Output the [X, Y] coordinate of the center of the cell containing the given text.  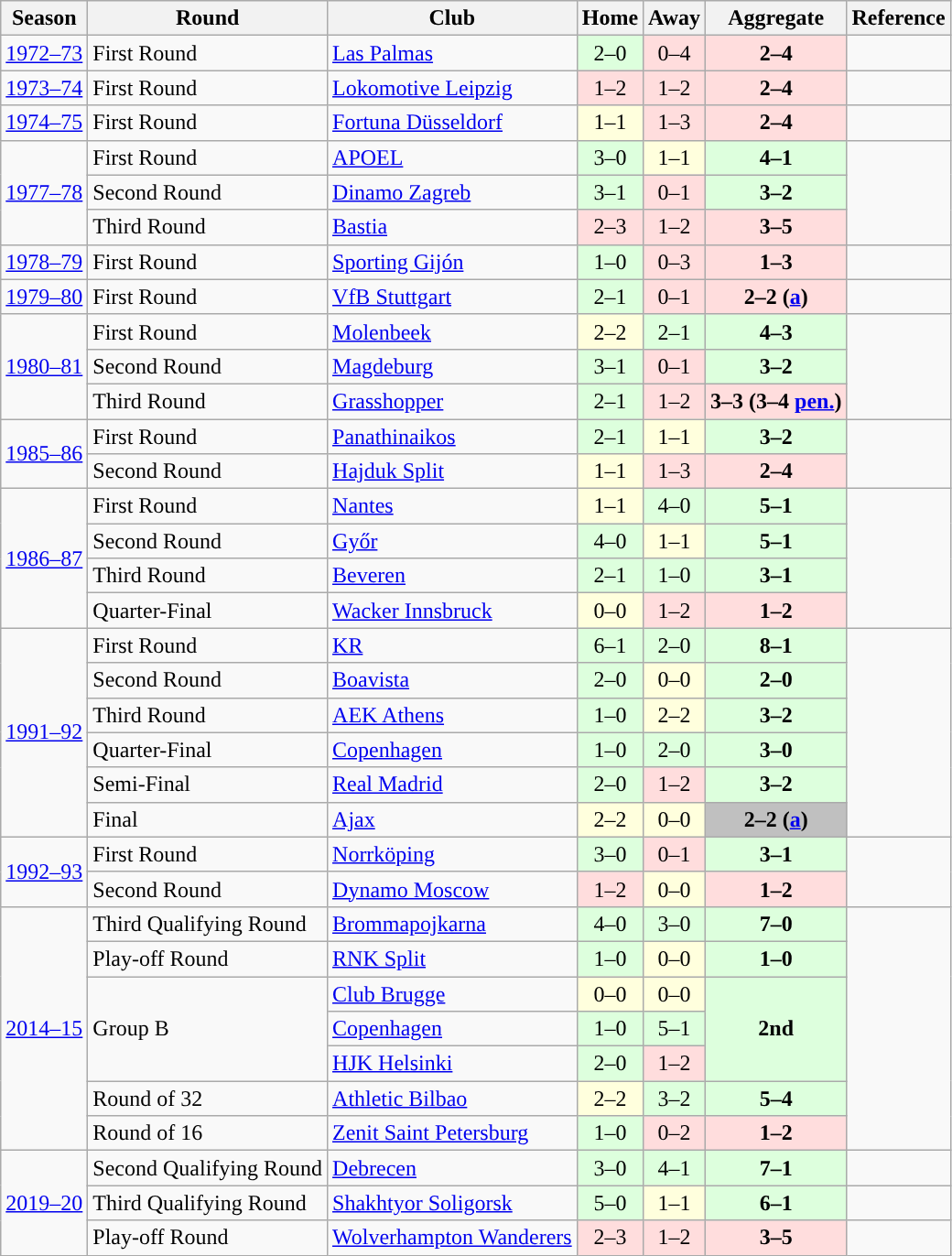
Debrecen [452, 1168]
Győr [452, 541]
Nantes [452, 506]
1985–86 [44, 454]
Las Palmas [452, 53]
Second Qualifying Round [208, 1168]
VfB Stuttgart [452, 297]
Dinamo Zagreb [452, 192]
Real Madrid [452, 785]
2014–15 [44, 1028]
Semi-Final [208, 785]
Lokomotive Leipzig [452, 88]
Final [208, 819]
1986–87 [44, 558]
Dynamo Moscow [452, 889]
Shakhtyor Soligorsk [452, 1203]
APOEL [452, 157]
1978–79 [44, 262]
Round of 32 [208, 1099]
Club [452, 18]
7–1 [776, 1168]
8–1 [776, 645]
1992–93 [44, 872]
5–0 [610, 1203]
1972–73 [44, 53]
Panathinaikos [452, 437]
Season [44, 18]
0–4 [675, 53]
Molenbeek [452, 331]
AEK Athens [452, 715]
Brommapojkarna [452, 924]
0–3 [675, 262]
KR [452, 645]
2019–20 [44, 1203]
1977–78 [44, 192]
3–3 (3–4 pen.) [776, 401]
Wolverhampton Wanderers [452, 1238]
Norrköping [452, 854]
1979–80 [44, 297]
Athletic Bilbao [452, 1099]
Boavista [452, 680]
Sporting Gijón [452, 262]
Hajduk Split [452, 471]
Aggregate [776, 18]
Home [610, 18]
1980–81 [44, 366]
Magdeburg [452, 366]
Grasshopper [452, 401]
HJK Helsinki [452, 1064]
Bastia [452, 227]
Ajax [452, 819]
1974–75 [44, 123]
0–2 [675, 1133]
Beveren [452, 576]
Away [675, 18]
1973–74 [44, 88]
Reference [899, 18]
Zenit Saint Petersburg [452, 1133]
Fortuna Düsseldorf [452, 123]
7–0 [776, 924]
Round [208, 18]
Club Brugge [452, 993]
2nd [776, 1028]
Round of 16 [208, 1133]
Group B [208, 1028]
5–4 [776, 1099]
1991–92 [44, 732]
Wacker Innsbruck [452, 611]
4–3 [776, 331]
RNK Split [452, 958]
